From the cell containing the given text, extract its center point as (X, Y) coordinate. 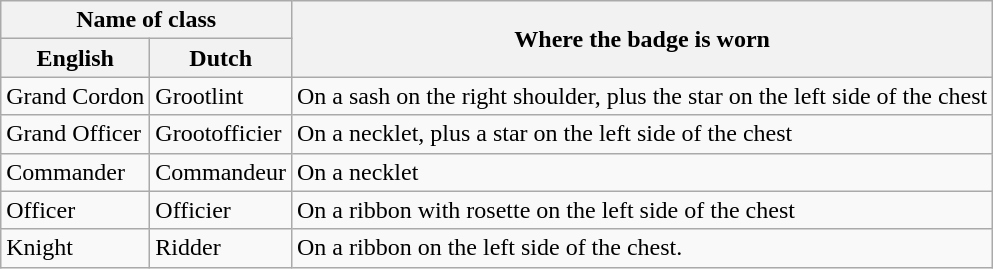
On a ribbon with rosette on the left side of the chest (642, 210)
Officier (221, 210)
Grootlint (221, 96)
On a necklet (642, 172)
On a sash on the right shoulder, plus the star on the left side of the chest (642, 96)
Dutch (221, 58)
Grand Officer (76, 134)
On a ribbon on the left side of the chest. (642, 248)
Officer (76, 210)
Grootofficier (221, 134)
Where the badge is worn (642, 39)
Ridder (221, 248)
Knight (76, 248)
Grand Cordon (76, 96)
Commandeur (221, 172)
Commander (76, 172)
Name of class (146, 20)
On a necklet, plus a star on the left side of the chest (642, 134)
English (76, 58)
